Provide the [X, Y] coordinate of the cell's center where the given text is located.  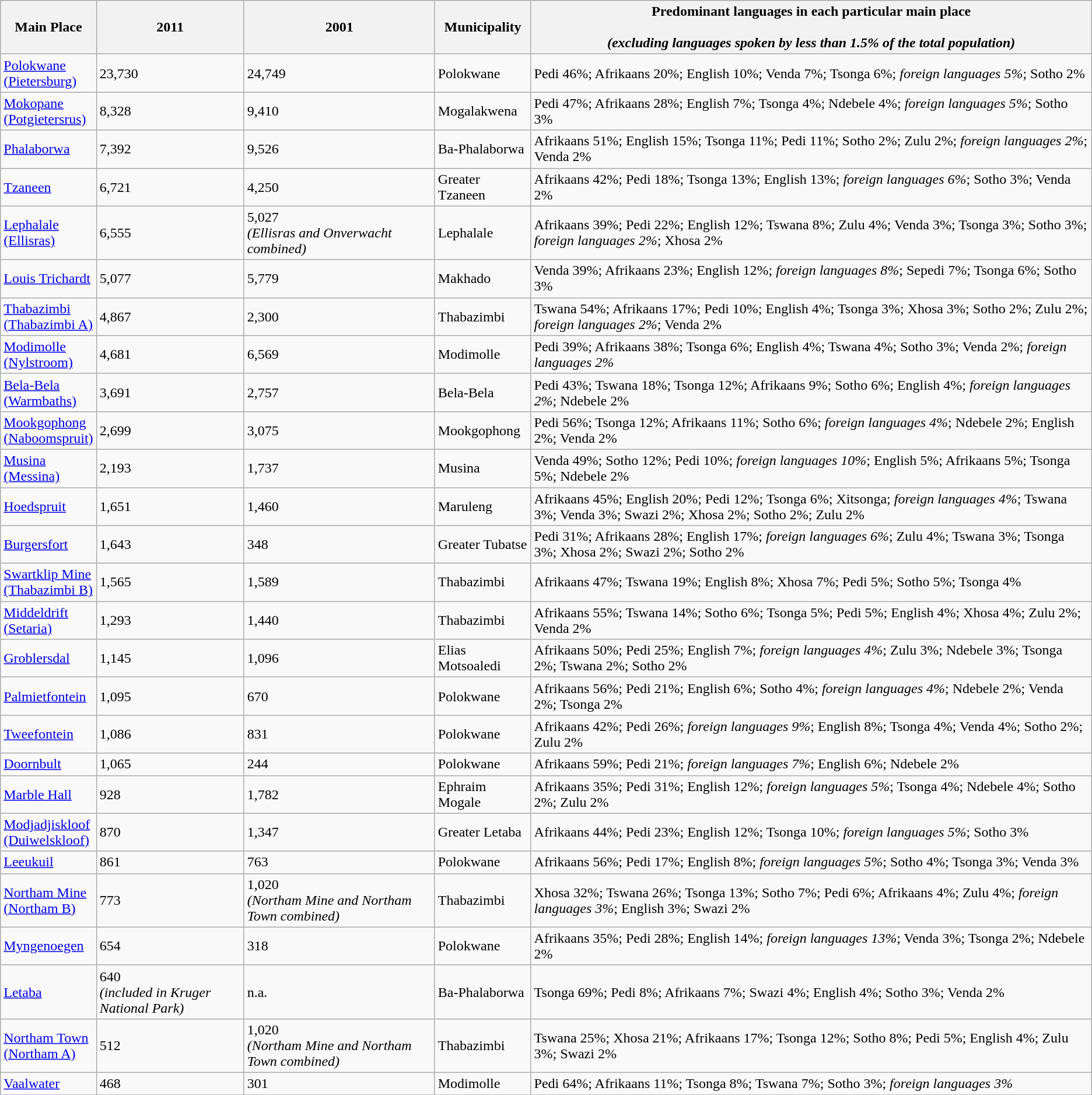
Middeldrift (Setaria) [48, 621]
Marble Hall [48, 795]
1,086 [170, 734]
Makhado [483, 279]
Pedi 39%; Afrikaans 38%; Tsonga 6%; English 4%; Tswana 4%; Sotho 3%; Venda 2%; foreign languages 2% [811, 355]
Afrikaans 35%; Pedi 28%; English 14%; foreign languages 13%; Venda 3%; Tsonga 2%; Ndebele 2% [811, 946]
1,737 [339, 468]
Afrikaans 47%; Tswana 19%; English 8%; Xhosa 7%; Pedi 5%; Sotho 5%; Tsonga 4% [811, 582]
Main Place [48, 27]
Afrikaans 42%; Pedi 18%; Tsonga 13%; English 13%; foreign languages 6%; Sotho 3%; Venda 2% [811, 187]
870 [170, 832]
4,867 [170, 316]
2,300 [339, 316]
Pedi 56%; Tsonga 12%; Afrikaans 11%; Sotho 6%; foreign languages 4%; Ndebele 2%; English 2%; Venda 2% [811, 431]
Venda 49%; Sotho 12%; Pedi 10%; foreign languages 10%; English 5%; Afrikaans 5%; Tsonga 5%; Ndebele 2% [811, 468]
Afrikaans 56%; Pedi 21%; English 6%; Sotho 4%; foreign languages 4%; Ndebele 2%; Venda 2%; Tsonga 2% [811, 697]
Doornbult [48, 764]
1,347 [339, 832]
Thabazimbi (Thabazimbi A) [48, 316]
Tweefontein [48, 734]
Pedi 64%; Afrikaans 11%; Tsonga 8%; Tswana 7%; Sotho 3%; foreign languages 3% [811, 1083]
2,757 [339, 392]
1,782 [339, 795]
24,749 [339, 74]
Maruleng [483, 506]
640 (included in Kruger National Park) [170, 992]
Northam Town (Northam A) [48, 1045]
348 [339, 545]
Pedi 47%; Afrikaans 28%; English 7%; Tsonga 4%; Ndebele 4%; foreign languages 5%; Sotho 3% [811, 111]
Bela-Bela [483, 392]
1,065 [170, 764]
318 [339, 946]
Xhosa 32%; Tswana 26%; Tsonga 13%; Sotho 7%; Pedi 6%; Afrikaans 4%; Zulu 4%; foreign languages 3%; English 3%; Swazi 2% [811, 900]
Ephraim Mogale [483, 795]
5,077 [170, 279]
Tsonga 69%; Pedi 8%; Afrikaans 7%; Swazi 4%; English 4%; Sotho 3%; Venda 2% [811, 992]
Pedi 43%; Tswana 18%; Tsonga 12%; Afrikaans 9%; Sotho 6%; English 4%; foreign languages 2%; Ndebele 2% [811, 392]
6,721 [170, 187]
Burgersfort [48, 545]
2,699 [170, 431]
1,565 [170, 582]
1,589 [339, 582]
861 [170, 862]
9,526 [339, 149]
Mookgophong (Naboomspruit) [48, 431]
654 [170, 946]
Afrikaans 42%; Pedi 26%; foreign languages 9%; English 8%; Tsonga 4%; Venda 4%; Sotho 2%; Zulu 2% [811, 734]
1,460 [339, 506]
Afrikaans 50%; Pedi 25%; English 7%; foreign languages 4%; Zulu 3%; Ndebele 3%; Tsonga 2%; Tswana 2%; Sotho 2% [811, 658]
Northam Mine (Northam B) [48, 900]
Lephalale (Ellisras) [48, 233]
1,095 [170, 697]
773 [170, 900]
Vaalwater [48, 1083]
2001 [339, 27]
8,328 [170, 111]
512 [170, 1045]
Mookgophong [483, 431]
n.a. [339, 992]
Tswana 25%; Xhosa 21%; Afrikaans 17%; Tsonga 12%; Sotho 8%; Pedi 5%; English 4%; Zulu 3%; Swazi 2% [811, 1045]
5,027 (Ellisras and Onverwacht combined) [339, 233]
Modjadjiskloof (Duiwelskloof) [48, 832]
Polokwane (Pietersburg) [48, 74]
928 [170, 795]
Afrikaans 55%; Tswana 14%; Sotho 6%; Tsonga 5%; Pedi 5%; English 4%; Xhosa 4%; Zulu 2%; Venda 2% [811, 621]
1,096 [339, 658]
Afrikaans 44%; Pedi 23%; English 12%; Tsonga 10%; foreign languages 5%; Sotho 3% [811, 832]
Municipality [483, 27]
Greater Tubatse [483, 545]
4,250 [339, 187]
Mokopane (Potgietersrus) [48, 111]
5,779 [339, 279]
670 [339, 697]
Phalaborwa [48, 149]
Tzaneen [48, 187]
Afrikaans 56%; Pedi 17%; English 8%; foreign languages 5%; Sotho 4%; Tsonga 3%; Venda 3% [811, 862]
7,392 [170, 149]
Greater Tzaneen [483, 187]
831 [339, 734]
Myngenoegen [48, 946]
Afrikaans 35%; Pedi 31%; English 12%; foreign languages 5%; Tsonga 4%; Ndebele 4%; Sotho 2%; Zulu 2% [811, 795]
Swartklip Mine (Thabazimbi B) [48, 582]
Groblersdal [48, 658]
244 [339, 764]
4,681 [170, 355]
Palmietfontein [48, 697]
Greater Letaba [483, 832]
6,555 [170, 233]
23,730 [170, 74]
Afrikaans 51%; English 15%; Tsonga 11%; Pedi 11%; Sotho 2%; Zulu 2%; foreign languages 2%; Venda 2% [811, 149]
763 [339, 862]
Leeukuil [48, 862]
1,440 [339, 621]
2011 [170, 27]
Tswana 54%; Afrikaans 17%; Pedi 10%; English 4%; Tsonga 3%; Xhosa 3%; Sotho 2%; Zulu 2%; foreign languages 2%; Venda 2% [811, 316]
468 [170, 1083]
Afrikaans 39%; Pedi 22%; English 12%; Tswana 8%; Zulu 4%; Venda 3%; Tsonga 3%; Sotho 3%; foreign languages 2%; Xhosa 2% [811, 233]
Predominant languages in each particular main place(excluding languages spoken by less than 1.5% of the total population) [811, 27]
Musina [483, 468]
Bela-Bela (Warmbaths) [48, 392]
1,651 [170, 506]
Afrikaans 59%; Pedi 21%; foreign languages 7%; English 6%; Ndebele 2% [811, 764]
Mogalakwena [483, 111]
Lephalale [483, 233]
1,643 [170, 545]
Letaba [48, 992]
Venda 39%; Afrikaans 23%; English 12%; foreign languages 8%; Sepedi 7%; Tsonga 6%; Sotho 3% [811, 279]
3,075 [339, 431]
Hoedspruit [48, 506]
1,145 [170, 658]
2,193 [170, 468]
1,293 [170, 621]
Pedi 31%; Afrikaans 28%; English 17%; foreign languages 6%; Zulu 4%; Tswana 3%; Tsonga 3%; Xhosa 2%; Swazi 2%; Sotho 2% [811, 545]
9,410 [339, 111]
6,569 [339, 355]
Louis Trichardt [48, 279]
301 [339, 1083]
Afrikaans 45%; English 20%; Pedi 12%; Tsonga 6%; Xitsonga; foreign languages 4%; Tswana 3%; Venda 3%; Swazi 2%; Xhosa 2%; Sotho 2%; Zulu 2% [811, 506]
Modimolle (Nylstroom) [48, 355]
3,691 [170, 392]
Pedi 46%; Afrikaans 20%; English 10%; Venda 7%; Tsonga 6%; foreign languages 5%; Sotho 2% [811, 74]
Elias Motsoaledi [483, 658]
Musina (Messina) [48, 468]
